Return the (x, y) coordinate for the center point of the cell that contains the specified text.  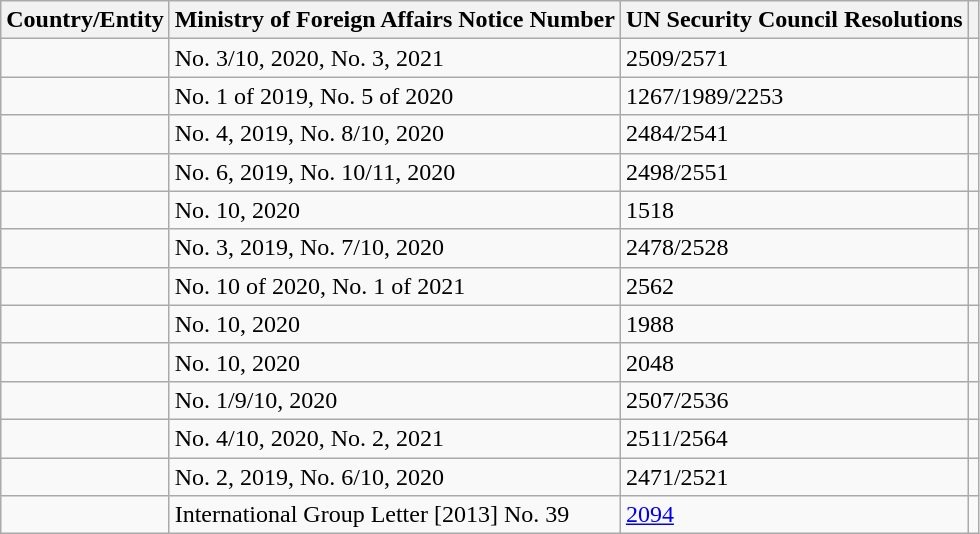
Ministry of Foreign Affairs Notice Number (394, 20)
International Group Letter [2013] No. 39 (394, 515)
No. 1/9/10, 2020 (394, 400)
1267/1989/2253 (794, 96)
2094 (794, 515)
No. 4, 2019, No. 8/10, 2020 (394, 134)
1988 (794, 324)
2562 (794, 286)
No. 2, 2019, No. 6/10, 2020 (394, 477)
2498/2551 (794, 172)
2511/2564 (794, 438)
No. 10 of 2020, No. 1 of 2021 (394, 286)
No. 6, 2019, No. 10/11, 2020 (394, 172)
No. 3, 2019, No. 7/10, 2020 (394, 248)
2048 (794, 362)
Country/Entity (85, 20)
No. 3/10, 2020, No. 3, 2021 (394, 58)
No. 4/10, 2020, No. 2, 2021 (394, 438)
2478/2528 (794, 248)
1518 (794, 210)
2471/2521 (794, 477)
2509/2571 (794, 58)
UN Security Council Resolutions (794, 20)
2484/2541 (794, 134)
2507/2536 (794, 400)
No. 1 of 2019, No. 5 of 2020 (394, 96)
